Provide the [x, y] coordinate of the cell's center where the given text is located.  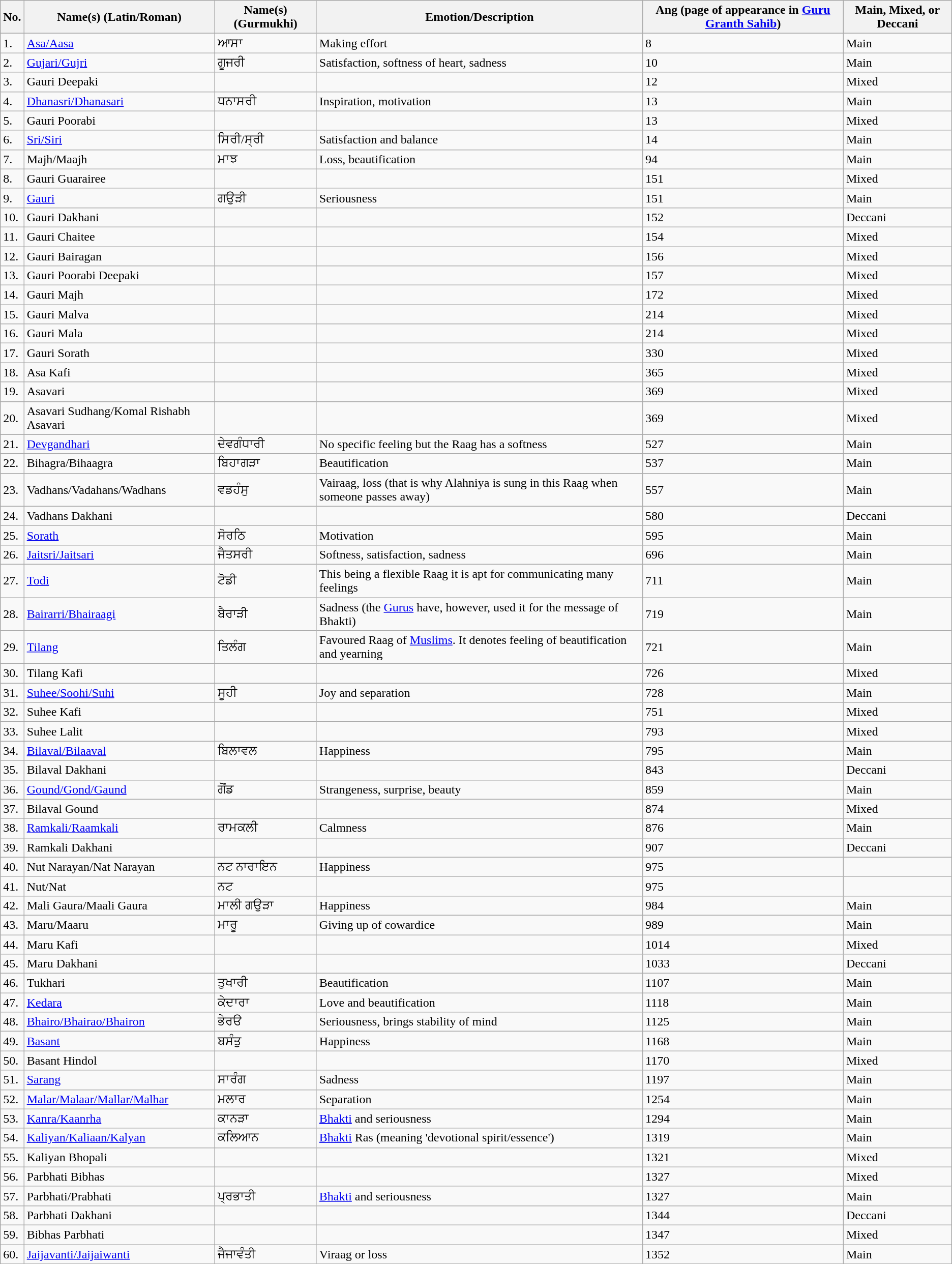
726 [743, 673]
29. [12, 647]
1033 [743, 964]
Loss, beautification [479, 159]
Jaitsri/Jaitsari [119, 554]
984 [743, 905]
17. [12, 353]
Making effort [479, 43]
Vadhans/Vadahans/Wadhans [119, 489]
Nut Narayan/Nat Narayan [119, 867]
16. [12, 334]
Maru/Maaru [119, 925]
53. [12, 1119]
51. [12, 1080]
Giving up of cowardice [479, 925]
Basant Hindol [119, 1061]
Joy and separation [479, 693]
Seriousness [479, 198]
ਭੇਰੳ [265, 1022]
ਮਾਰੂ [265, 925]
ਗੂਜਰੀ [265, 63]
Strangeness, surprise, beauty [479, 789]
13. [12, 276]
57. [12, 1196]
Maru Kafi [119, 945]
ਬਿਲਾਵਲ [265, 751]
Gound/Gond/Gaund [119, 789]
4. [12, 101]
Softness, satisfaction, sadness [479, 554]
14 [743, 140]
751 [743, 712]
Gauri [119, 198]
Viraag or loss [479, 1254]
ਪ੍ਰਭਾਤੀ [265, 1196]
1107 [743, 983]
ਬਸੰਤੁ [265, 1041]
ਬੈਰਾੜੀ [265, 613]
154 [743, 237]
10. [12, 217]
172 [743, 295]
Gauri Poorabi [119, 121]
1344 [743, 1215]
ਰਾਮਕਲੀ [265, 828]
9. [12, 198]
59. [12, 1234]
Gauri Malva [119, 314]
595 [743, 535]
Satisfaction, softness of heart, sadness [479, 63]
Emotion/Description [479, 17]
Love and beautification [479, 1003]
Gauri Chaitee [119, 237]
47. [12, 1003]
ਮਾਝ [265, 159]
56. [12, 1177]
37. [12, 809]
Sadness (the Gurus have, however, used it for the message of Bhakti) [479, 613]
1321 [743, 1157]
ਤਿਲੰਗ [265, 647]
39. [12, 847]
Suhee Lalit [119, 731]
1118 [743, 1003]
1170 [743, 1061]
Bhakti Ras (meaning 'devotional spirit/essence') [479, 1138]
52. [12, 1099]
Name(s) (Gurmukhi) [265, 17]
Bilaval Dakhani [119, 770]
40. [12, 867]
Main, Mixed, or Deccani [897, 17]
1014 [743, 945]
32. [12, 712]
Gauri Majh [119, 295]
Asa/Aasa [119, 43]
ਦੇਵਗੰਧਾਰੀ [265, 444]
537 [743, 463]
Vairaag, loss (that is why Alahniya is sung in this Raag when someone passes away) [479, 489]
15. [12, 314]
36. [12, 789]
Ramkali/Raamkali [119, 828]
ਸੂਹੀ [265, 693]
Sadness [479, 1080]
ਸੋਰਠਿ [265, 535]
20. [12, 418]
14. [12, 295]
Parbhati Dakhani [119, 1215]
54. [12, 1138]
6. [12, 140]
Bhairo/Bhairao/Bhairon [119, 1022]
26. [12, 554]
ਬਿਹਾਗੜਾ [265, 463]
1352 [743, 1254]
Jaijavanti/Jaijaiwanti [119, 1254]
Seriousness, brings stability of mind [479, 1022]
Satisfaction and balance [479, 140]
Vadhans Dakhani [119, 516]
ਤੁਖਾਰੀ [265, 983]
728 [743, 693]
55. [12, 1157]
Motivation [479, 535]
No. [12, 17]
Gauri Deepaki [119, 82]
Sri/Siri [119, 140]
Malar/Malaar/Mallar/Malhar [119, 1099]
Bairarri/Bhairaagi [119, 613]
10 [743, 63]
25. [12, 535]
ਕਲਿਆਨ [265, 1138]
157 [743, 276]
24. [12, 516]
365 [743, 372]
Inspiration, motivation [479, 101]
33. [12, 731]
Gauri Mala [119, 334]
12 [743, 82]
859 [743, 789]
Ang (page of appearance in Guru Granth Sahib) [743, 17]
Asavari [119, 392]
907 [743, 847]
ਧਨਾਸਰੀ [265, 101]
Bilaval Gound [119, 809]
ਕਾਨੜਾ [265, 1119]
Sarang [119, 1080]
Parbhati Bibhas [119, 1177]
30. [12, 673]
19. [12, 392]
ਮਲਾਰ [265, 1099]
42. [12, 905]
793 [743, 731]
Asa Kafi [119, 372]
ਸਾਰੰਗ [265, 1080]
ਗੋਂਡ [265, 789]
ਜੈਜਾਵੰਤੀ [265, 1254]
156 [743, 256]
1294 [743, 1119]
44. [12, 945]
1319 [743, 1138]
Gauri Sorath [119, 353]
Bilaval/Bilaaval [119, 751]
34. [12, 751]
989 [743, 925]
711 [743, 581]
1254 [743, 1099]
58. [12, 1215]
876 [743, 828]
557 [743, 489]
Majh/Maajh [119, 159]
696 [743, 554]
Nut/Nat [119, 886]
Asavari Sudhang/Komal Rishabh Asavari [119, 418]
Basant [119, 1041]
49. [12, 1041]
ਨਟ ਨਾਰਾਇਨ [265, 867]
21. [12, 444]
ਕੇਦਾਰਾ [265, 1003]
23. [12, 489]
Kaliyan Bhopali [119, 1157]
94 [743, 159]
22. [12, 463]
Devgandhari [119, 444]
1168 [743, 1041]
46. [12, 983]
18. [12, 372]
This being a flexible Raag it is apt for communicating many feelings [479, 581]
5. [12, 121]
11. [12, 237]
795 [743, 751]
Favoured Raag of Muslims. It denotes feeling of beautification and yearning [479, 647]
Gauri Bairagan [119, 256]
Todi [119, 581]
Gauri Dakhani [119, 217]
Bihagra/Bihaagra [119, 463]
Tilang [119, 647]
38. [12, 828]
27. [12, 581]
ਜੈਤਸਰੀ [265, 554]
1. [12, 43]
ਮਾਲੀ ਗਉੜਾ [265, 905]
580 [743, 516]
48. [12, 1022]
2. [12, 63]
Mali Gaura/Maali Gaura [119, 905]
Tilang Kafi [119, 673]
Suhee/Soohi/Suhi [119, 693]
Suhee Kafi [119, 712]
ਗਉੜੀ [265, 198]
12. [12, 256]
Separation [479, 1099]
527 [743, 444]
843 [743, 770]
3. [12, 82]
35. [12, 770]
Maru Dakhani [119, 964]
152 [743, 217]
Gauri Guarairee [119, 179]
Gauri Poorabi Deepaki [119, 276]
719 [743, 613]
Bibhas Parbhati [119, 1234]
ਸਿਰੀ/ਸ੍ਰੀ [265, 140]
ਵਡਹੰਸੁ [265, 489]
Kedara [119, 1003]
Kaliyan/Kaliaan/Kalyan [119, 1138]
45. [12, 964]
Parbhati/Prabhati [119, 1196]
ਨਟ [265, 886]
41. [12, 886]
330 [743, 353]
Tukhari [119, 983]
Calmness [479, 828]
8 [743, 43]
Name(s) (Latin/Roman) [119, 17]
1125 [743, 1022]
28. [12, 613]
8. [12, 179]
60. [12, 1254]
Ramkali Dakhani [119, 847]
Gujari/Gujri [119, 63]
1347 [743, 1234]
No specific feeling but the Raag has a softness [479, 444]
1197 [743, 1080]
721 [743, 647]
Kanra/Kaanrha [119, 1119]
50. [12, 1061]
874 [743, 809]
Sorath [119, 535]
ਆਸਾ [265, 43]
7. [12, 159]
ਟੋਡੀ [265, 581]
Dhanasri/Dhanasari [119, 101]
31. [12, 693]
43. [12, 925]
